For the text-containing cell, return its midpoint in (X, Y) coordinate format. 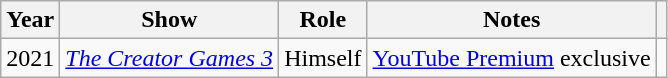
Notes (512, 20)
Year (30, 20)
YouTube Premium exclusive (512, 58)
Show (170, 20)
2021 (30, 58)
Himself (323, 58)
Role (323, 20)
The Creator Games 3 (170, 58)
